Output the (x, y) coordinate of the center of the cell containing the given text.  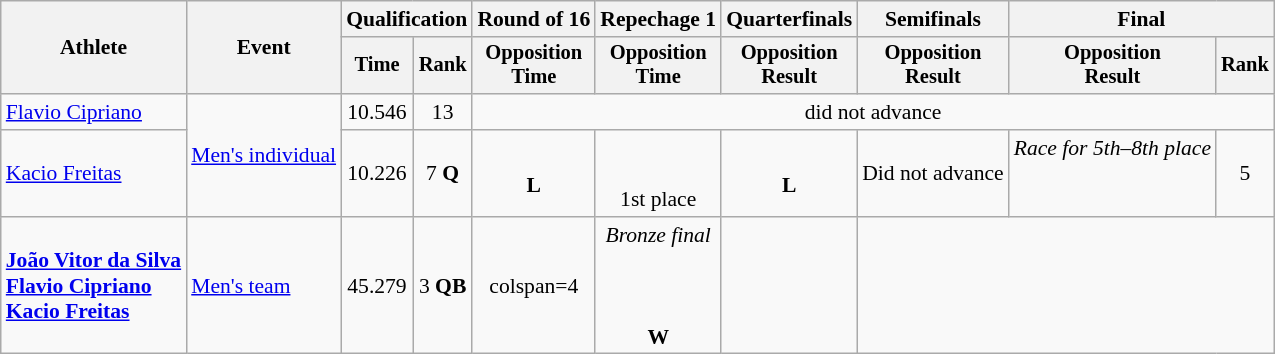
Flavio Cipriano (94, 112)
Quarterfinals (789, 19)
Men's individual (264, 155)
Semifinals (933, 19)
Round of 16 (534, 19)
1st place (658, 174)
Race for 5th–8th place (1112, 174)
Did not advance (933, 174)
Athlete (94, 48)
5 (1245, 174)
Qualification (406, 19)
10.226 (377, 174)
Event (264, 48)
did not advance (872, 112)
Time (377, 66)
10.546 (377, 112)
Final (1142, 19)
7 Q (443, 174)
Repechage 1 (658, 19)
13 (443, 112)
Kacio Freitas (94, 174)
